From the cell containing the given text, extract its center point as (X, Y) coordinate. 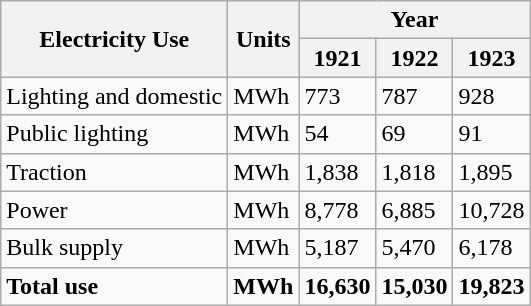
Year (414, 20)
6,885 (414, 210)
15,030 (414, 286)
928 (492, 96)
Power (114, 210)
Traction (114, 172)
10,728 (492, 210)
773 (338, 96)
8,778 (338, 210)
Electricity Use (114, 39)
Lighting and domestic (114, 96)
Bulk supply (114, 248)
54 (338, 134)
1,838 (338, 172)
1922 (414, 58)
16,630 (338, 286)
Units (264, 39)
787 (414, 96)
1921 (338, 58)
19,823 (492, 286)
1,818 (414, 172)
5,187 (338, 248)
Public lighting (114, 134)
Total use (114, 286)
6,178 (492, 248)
91 (492, 134)
69 (414, 134)
1,895 (492, 172)
1923 (492, 58)
5,470 (414, 248)
